Scan for the cell matching the given text and deliver its [X, Y] coordinate at center. 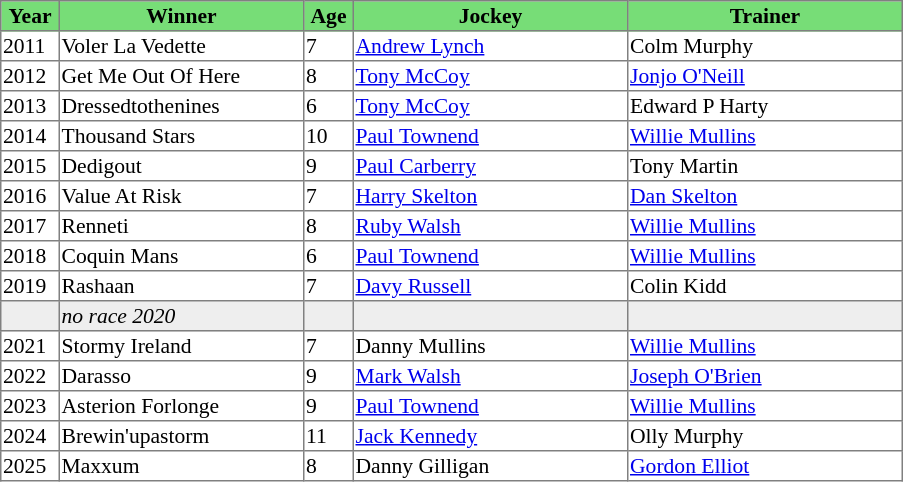
Thousand Stars [181, 136]
Trainer [765, 16]
2021 [30, 346]
Darasso [181, 376]
Davy Russell [490, 286]
Danny Mullins [490, 346]
Age [329, 16]
Rashaan [181, 286]
11 [329, 436]
Danny Gilligan [490, 466]
2025 [30, 466]
2013 [30, 106]
Joseph O'Brien [765, 376]
Tony Martin [765, 166]
2016 [30, 196]
Gordon Elliot [765, 466]
2019 [30, 286]
Stormy Ireland [181, 346]
2017 [30, 226]
Edward P Harty [765, 106]
2022 [30, 376]
Year [30, 16]
2012 [30, 76]
Winner [181, 16]
Asterion Forlonge [181, 406]
Olly Murphy [765, 436]
Voler La Vedette [181, 46]
Brewin'upastorm [181, 436]
2015 [30, 166]
2014 [30, 136]
Get Me Out Of Here [181, 76]
Jack Kennedy [490, 436]
Andrew Lynch [490, 46]
Harry Skelton [490, 196]
Renneti [181, 226]
2011 [30, 46]
Jockey [490, 16]
Paul Carberry [490, 166]
Coquin Mans [181, 256]
Dressedtothenines [181, 106]
Colm Murphy [765, 46]
Dan Skelton [765, 196]
Colin Kidd [765, 286]
2018 [30, 256]
no race 2020 [181, 316]
Jonjo O'Neill [765, 76]
Ruby Walsh [490, 226]
Dedigout [181, 166]
Maxxum [181, 466]
Value At Risk [181, 196]
Mark Walsh [490, 376]
10 [329, 136]
2024 [30, 436]
2023 [30, 406]
